Output the (X, Y) coordinate of the center of the cell containing the given text.  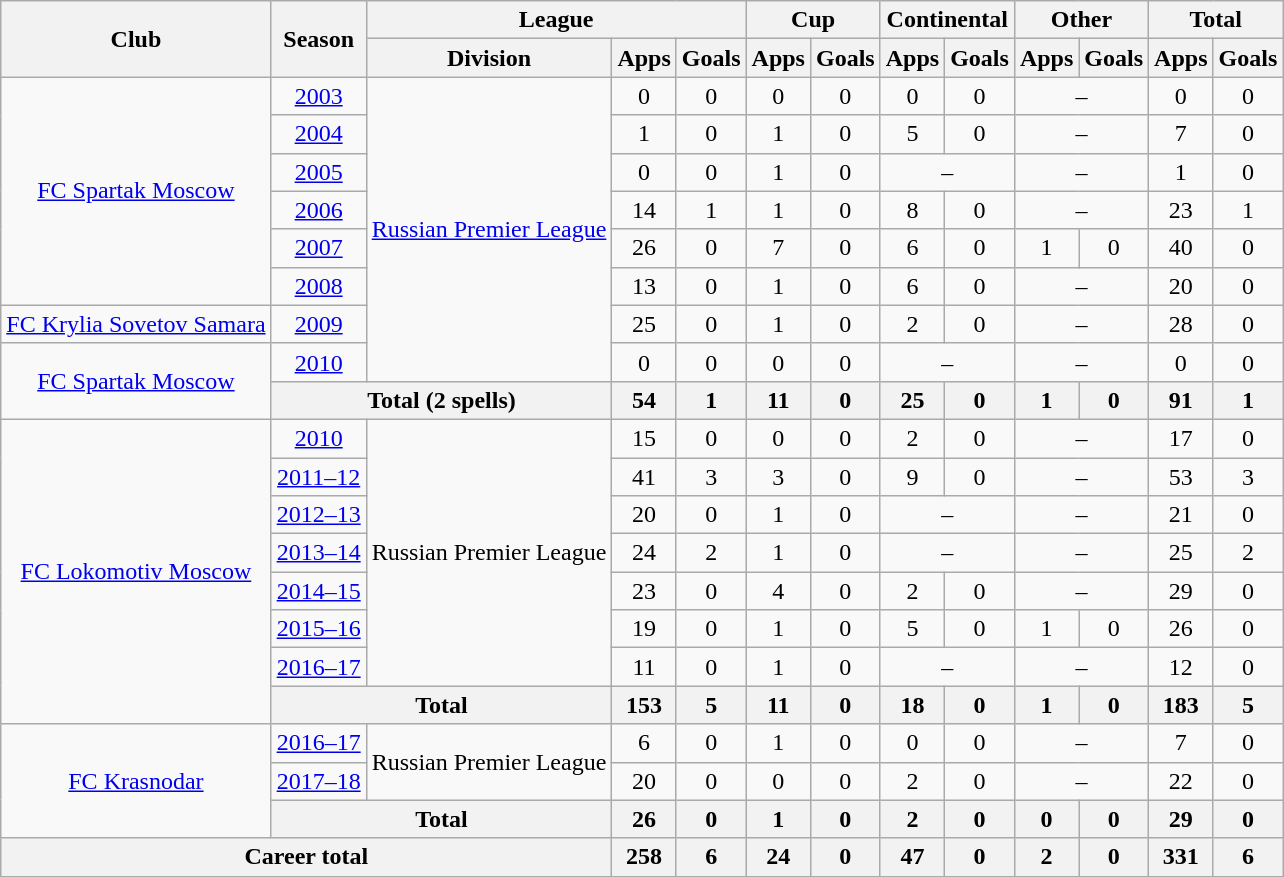
2003 (318, 96)
22 (1181, 781)
FC Krylia Sovetov Samara (136, 324)
17 (1181, 438)
153 (644, 705)
8 (912, 210)
2009 (318, 324)
2013–14 (318, 553)
2006 (318, 210)
2008 (318, 286)
Club (136, 39)
2005 (318, 172)
2014–15 (318, 591)
Total (2 spells) (442, 400)
2011–12 (318, 477)
2007 (318, 248)
FC Krasnodar (136, 781)
12 (1181, 667)
4 (778, 591)
53 (1181, 477)
2004 (318, 134)
2012–13 (318, 515)
Cup (813, 20)
28 (1181, 324)
40 (1181, 248)
2015–16 (318, 629)
19 (644, 629)
91 (1181, 400)
Season (318, 39)
258 (644, 857)
2017–18 (318, 781)
Career total (306, 857)
41 (644, 477)
Other (1081, 20)
Continental (947, 20)
47 (912, 857)
331 (1181, 857)
14 (644, 210)
54 (644, 400)
League (556, 20)
FC Lokomotiv Moscow (136, 571)
9 (912, 477)
Division (489, 58)
13 (644, 286)
183 (1181, 705)
21 (1181, 515)
15 (644, 438)
18 (912, 705)
